From the cell containing the given text, extract its center point as (x, y) coordinate. 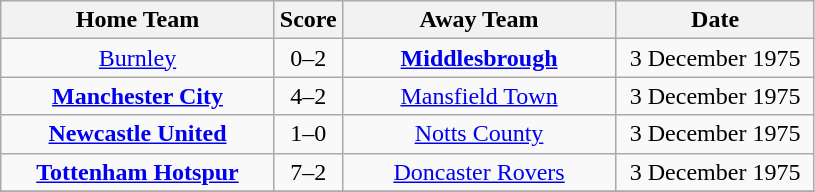
1–0 (308, 134)
Notts County (479, 134)
Score (308, 20)
Home Team (138, 20)
0–2 (308, 58)
Mansfield Town (479, 96)
Date (716, 20)
Middlesbrough (479, 58)
Tottenham Hotspur (138, 172)
Manchester City (138, 96)
4–2 (308, 96)
7–2 (308, 172)
Doncaster Rovers (479, 172)
Away Team (479, 20)
Burnley (138, 58)
Newcastle United (138, 134)
